Provide the (x, y) coordinate of the cell's center where the given text is located.  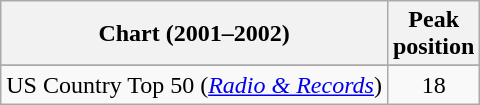
Peakposition (433, 34)
Chart (2001–2002) (194, 34)
US Country Top 50 (Radio & Records) (194, 85)
18 (433, 85)
